Search for the cell housing the specified text and yield its [x, y] center coordinate. 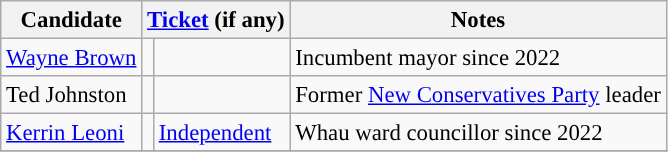
Wayne Brown [72, 58]
Candidate [72, 20]
Notes [478, 20]
Independent [221, 133]
Ted Johnston [72, 95]
Whau ward councillor since 2022 [478, 133]
Ticket (if any) [216, 20]
Kerrin Leoni [72, 133]
Incumbent mayor since 2022 [478, 58]
Former New Conservatives Party leader [478, 95]
